Output the (X, Y) coordinate of the center of the cell containing the given text.  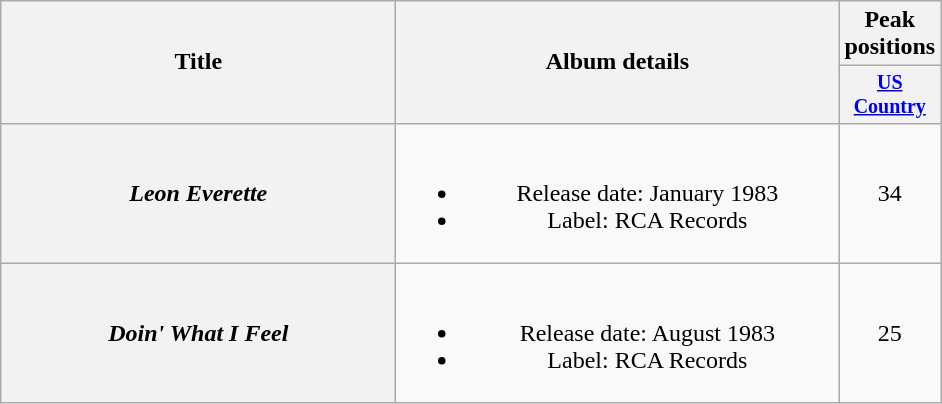
Album details (618, 62)
Release date: August 1983Label: RCA Records (618, 333)
Peak positions (890, 34)
25 (890, 333)
US Country (890, 94)
Title (198, 62)
Leon Everette (198, 193)
Release date: January 1983Label: RCA Records (618, 193)
Doin' What I Feel (198, 333)
34 (890, 193)
